For the text-containing cell, return its midpoint in (x, y) coordinate format. 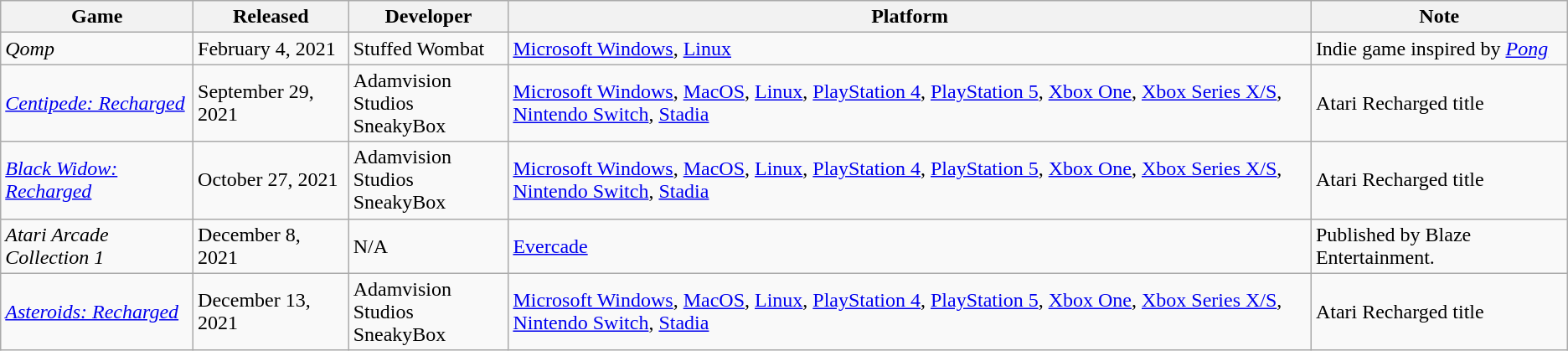
Evercade (910, 246)
N/A (429, 246)
Published by Blaze Entertainment. (1439, 246)
Microsoft Windows, Linux (910, 49)
Stuffed Wombat (429, 49)
Note (1439, 17)
Platform (910, 17)
Indie game inspired by Pong (1439, 49)
October 27, 2021 (271, 180)
Centipede: Recharged (97, 103)
Qomp (97, 49)
Game (97, 17)
December 13, 2021 (271, 312)
September 29, 2021 (271, 103)
Atari Arcade Collection 1 (97, 246)
Black Widow: Recharged (97, 180)
December 8, 2021 (271, 246)
Released (271, 17)
Asteroids: Recharged (97, 312)
February 4, 2021 (271, 49)
Developer (429, 17)
